For the text-containing cell, return its midpoint in (X, Y) coordinate format. 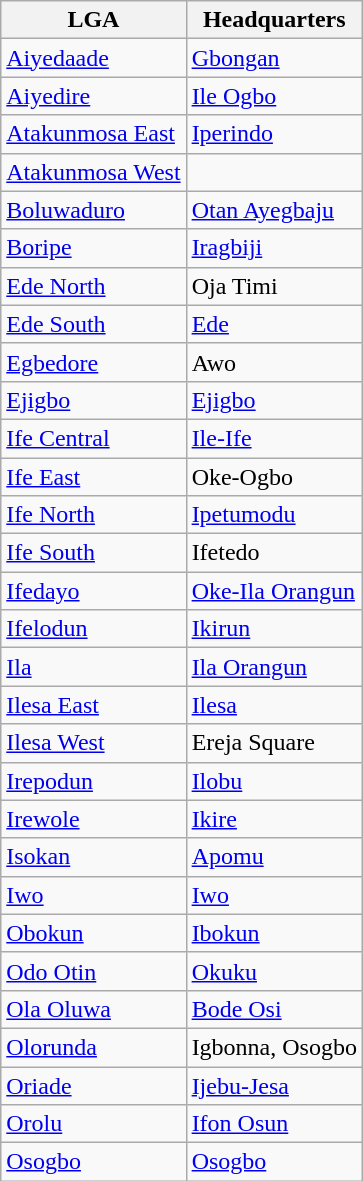
Ereja Square (274, 743)
Ede South (94, 324)
Boluwaduro (94, 210)
Ilesa West (94, 743)
Oja Timi (274, 286)
Ila (94, 667)
Ile Ogbo (274, 96)
Irepodun (94, 781)
Gbongan (274, 58)
Egbedore (94, 362)
Ila Orangun (274, 667)
Iragbiji (274, 248)
Oke-Ila Orangun (274, 591)
Otan Ayegbaju (274, 210)
Headquarters (274, 20)
Awo (274, 362)
LGA (94, 20)
Boripe (94, 248)
Ikirun (274, 629)
Orolu (94, 1124)
Bode Osi (274, 1009)
Okuku (274, 971)
Ede North (94, 286)
Atakunmosa West (94, 172)
Ifetedo (274, 553)
Ipetumodu (274, 515)
Ife Central (94, 438)
Oriade (94, 1085)
Apomu (274, 857)
Igbonna, Osogbo (274, 1047)
Iperindo (274, 134)
Obokun (94, 933)
Olorunda (94, 1047)
Aiyedaade (94, 58)
Oke-Ogbo (274, 477)
Ife North (94, 515)
Atakunmosa East (94, 134)
Ife South (94, 553)
Ifon Osun (274, 1124)
Aiyedire (94, 96)
Ifedayo (94, 591)
Ola Oluwa (94, 1009)
Ilesa East (94, 705)
Ikire (274, 819)
Ilesa (274, 705)
Ibokun (274, 933)
Ifelodun (94, 629)
Ile-Ife (274, 438)
Isokan (94, 857)
Ede (274, 324)
Ilobu (274, 781)
Irewole (94, 819)
Ife East (94, 477)
Odo Otin (94, 971)
Ijebu-Jesa (274, 1085)
